Determine the (X, Y) coordinate at the center of the cell enclosing the given text.  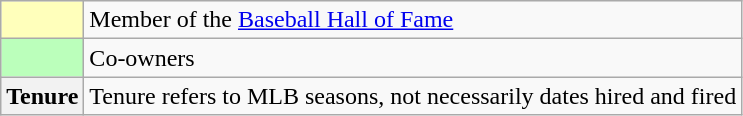
Tenure (42, 96)
Co-owners (413, 58)
Member of the Baseball Hall of Fame (413, 20)
Tenure refers to MLB seasons, not necessarily dates hired and fired (413, 96)
